Return (X, Y) of the center of cell containing provided text 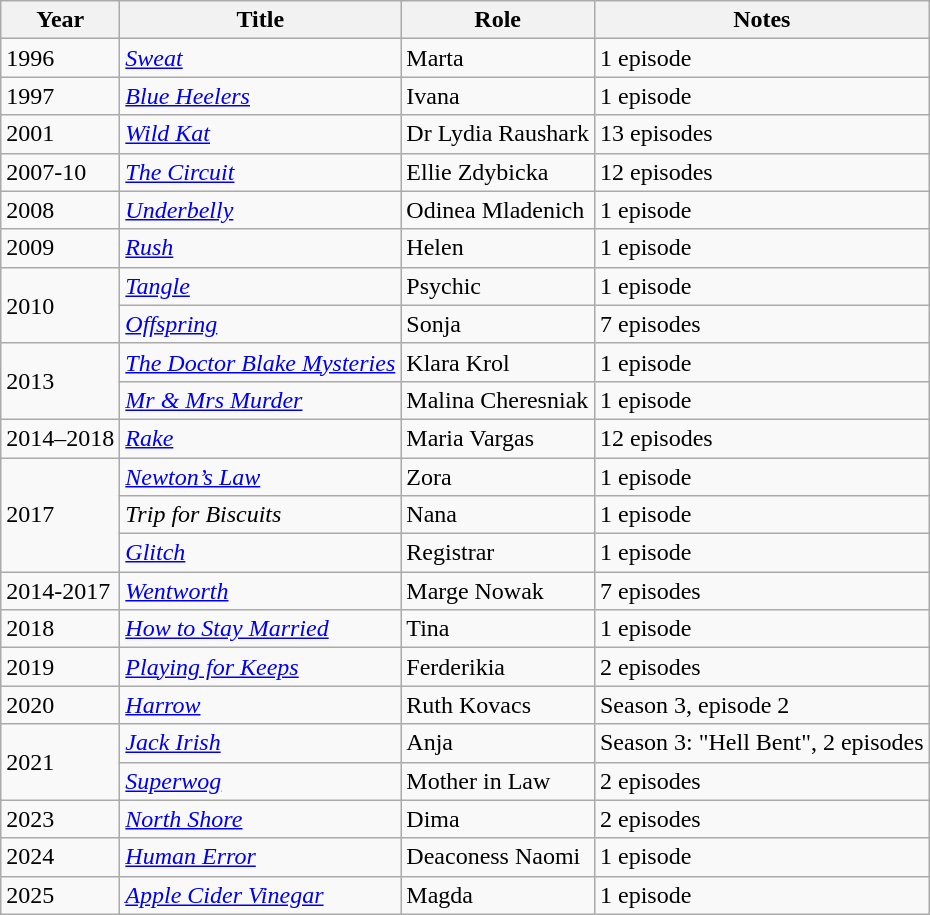
Nana (498, 515)
Ivana (498, 96)
Dima (498, 819)
Helen (498, 248)
2021 (60, 762)
Newton’s Law (260, 477)
Harrow (260, 705)
Malina Cheresniak (498, 400)
Notes (762, 20)
Klara Krol (498, 362)
Mr & Mrs Murder (260, 400)
Deaconess Naomi (498, 857)
2014–2018 (60, 438)
Odinea Mladenich (498, 210)
Sonja (498, 324)
1996 (60, 58)
Offspring (260, 324)
How to Stay Married (260, 629)
Ellie Zdybicka (498, 172)
2018 (60, 629)
Maria Vargas (498, 438)
Psychic (498, 286)
Sweat (260, 58)
2010 (60, 305)
Wentworth (260, 591)
13 episodes (762, 134)
2017 (60, 515)
Role (498, 20)
Title (260, 20)
North Shore (260, 819)
Mother in Law (498, 781)
Wild Kat (260, 134)
Rake (260, 438)
2007-10 (60, 172)
Tina (498, 629)
Apple Cider Vinegar (260, 895)
Marge Nowak (498, 591)
Anja (498, 743)
Ruth Kovacs (498, 705)
2020 (60, 705)
Underbelly (260, 210)
2014-2017 (60, 591)
Superwog (260, 781)
Season 3: "Hell Bent", 2 episodes (762, 743)
Rush (260, 248)
2001 (60, 134)
Season 3, episode 2 (762, 705)
Marta (498, 58)
Playing for Keeps (260, 667)
Trip for Biscuits (260, 515)
Jack Irish (260, 743)
2023 (60, 819)
2009 (60, 248)
The Circuit (260, 172)
Blue Heelers (260, 96)
Registrar (498, 553)
2013 (60, 381)
Dr Lydia Raushark (498, 134)
Year (60, 20)
1997 (60, 96)
Ferderikia (498, 667)
Tangle (260, 286)
Human Error (260, 857)
2019 (60, 667)
Glitch (260, 553)
Zora (498, 477)
2008 (60, 210)
2024 (60, 857)
Magda (498, 895)
The Doctor Blake Mysteries (260, 362)
2025 (60, 895)
